Provide the [X, Y] coordinate of the cell's center where the given text is located.  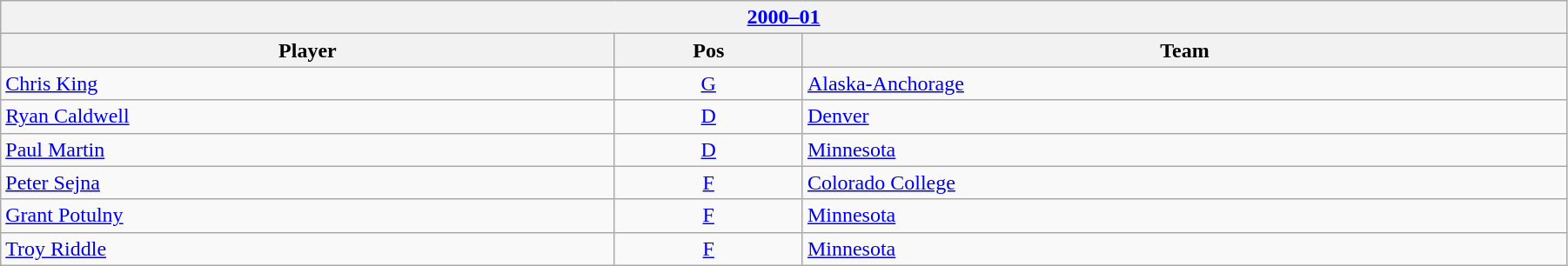
Player [308, 50]
Chris King [308, 83]
Ryan Caldwell [308, 116]
Colorado College [1184, 183]
Alaska-Anchorage [1184, 83]
Pos [708, 50]
Grant Potulny [308, 216]
Denver [1184, 116]
Paul Martin [308, 150]
G [708, 83]
Peter Sejna [308, 183]
Team [1184, 50]
2000–01 [784, 17]
Troy Riddle [308, 249]
